For the text-containing cell, return its midpoint in [x, y] coordinate format. 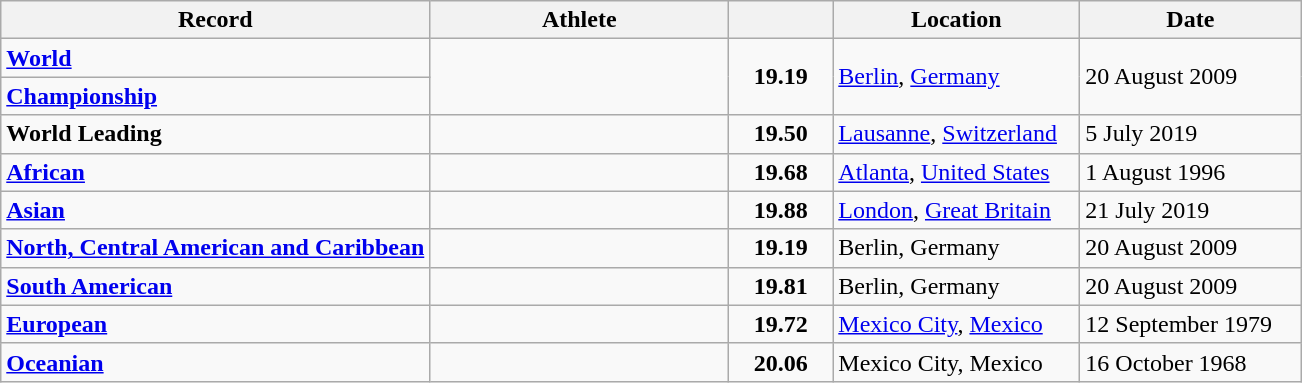
20.06 [781, 362]
21 July 2019 [1190, 210]
19.88 [781, 210]
19.72 [781, 324]
Location [956, 20]
Championship [216, 96]
5 July 2019 [1190, 134]
19.81 [781, 286]
North, Central American and Caribbean [216, 248]
European [216, 324]
16 October 1968 [1190, 362]
Oceanian [216, 362]
World Leading [216, 134]
Record [216, 20]
12 September 1979 [1190, 324]
World [216, 58]
Lausanne, Switzerland [956, 134]
19.50 [781, 134]
1 August 1996 [1190, 172]
Atlanta, United States [956, 172]
South American [216, 286]
19.68 [781, 172]
Asian [216, 210]
African [216, 172]
London, Great Britain [956, 210]
Date [1190, 20]
Athlete [580, 20]
